Output the (x, y) coordinate of the center of the cell containing the given text.  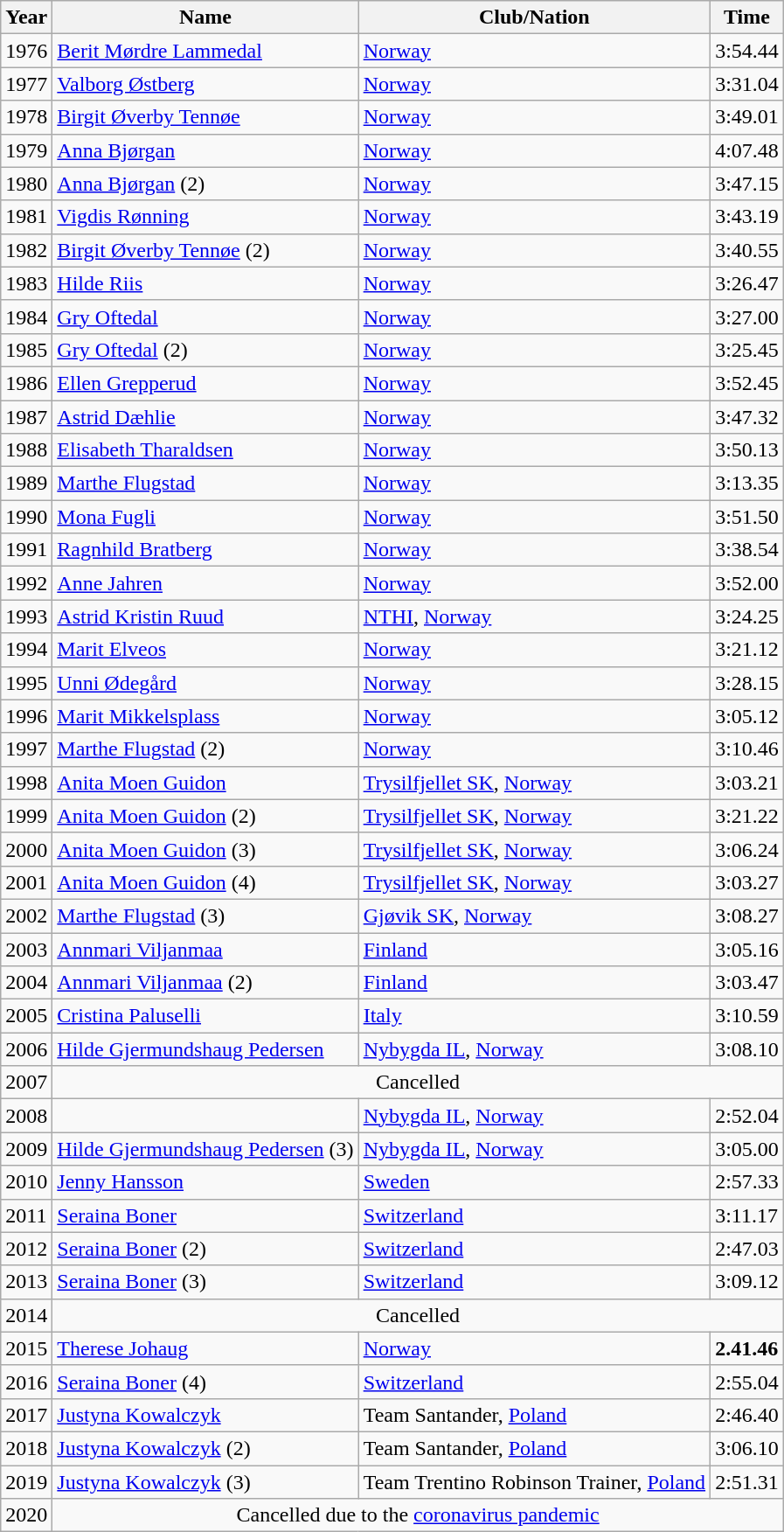
2007 (26, 1083)
1992 (26, 583)
Vigdis Rønning (205, 217)
1981 (26, 217)
2017 (26, 1415)
Seraina Boner (3) (205, 1282)
2:55.04 (747, 1382)
Club/Nation (534, 17)
3:52.00 (747, 583)
Annmari Viljanmaa (205, 949)
Anita Moen Guidon (2) (205, 816)
Seraina Boner (4) (205, 1382)
Marthe Flugstad (2) (205, 749)
3:50.13 (747, 450)
1983 (26, 283)
2:52.04 (747, 1116)
2019 (26, 1482)
3:26.47 (747, 283)
Marthe Flugstad (3) (205, 916)
Anita Moen Guidon (3) (205, 849)
1994 (26, 650)
1976 (26, 51)
3:11.17 (747, 1215)
3:05.16 (747, 949)
Mona Fugli (205, 517)
Astrid Dæhlie (205, 417)
1982 (26, 250)
3:03.21 (747, 783)
2002 (26, 916)
1979 (26, 150)
3:05.00 (747, 1149)
Justyna Kowalczyk (3) (205, 1482)
Cancelled due to the coronavirus pandemic (418, 1515)
1977 (26, 84)
2:47.03 (747, 1249)
3:10.59 (747, 1016)
Ragnhild Bratberg (205, 550)
Valborg Østberg (205, 84)
Time (747, 17)
2013 (26, 1282)
1990 (26, 517)
Astrid Kristin Ruud (205, 616)
2018 (26, 1448)
3:49.01 (747, 117)
Italy (534, 1016)
3:47.15 (747, 184)
Cristina Paluselli (205, 1016)
2:57.33 (747, 1182)
2.41.46 (747, 1348)
Elisabeth Tharaldsen (205, 450)
1995 (26, 683)
3:25.45 (747, 350)
2010 (26, 1182)
1996 (26, 716)
1984 (26, 317)
Therese Johaug (205, 1348)
3:05.12 (747, 716)
1991 (26, 550)
2003 (26, 949)
3:43.19 (747, 217)
Birgit Øverby Tennøe (205, 117)
Anita Moen Guidon (4) (205, 882)
Anna Bjørgan (2) (205, 184)
2015 (26, 1348)
4:07.48 (747, 150)
3:31.04 (747, 84)
Justyna Kowalczyk (205, 1415)
2011 (26, 1215)
Gry Oftedal (2) (205, 350)
1978 (26, 117)
1987 (26, 417)
1998 (26, 783)
2:51.31 (747, 1482)
2005 (26, 1016)
1988 (26, 450)
Marit Elveos (205, 650)
2012 (26, 1249)
2001 (26, 882)
2008 (26, 1116)
3:10.46 (747, 749)
Anne Jahren (205, 583)
Hilde Gjermundshaug Pedersen (3) (205, 1149)
Marit Mikkelsplass (205, 716)
3:03.27 (747, 882)
Seraina Boner (205, 1215)
Anita Moen Guidon (205, 783)
3:51.50 (747, 517)
Justyna Kowalczyk (2) (205, 1448)
Hilde Riis (205, 283)
Sweden (534, 1182)
3:08.27 (747, 916)
3:27.00 (747, 317)
3:06.24 (747, 849)
NTHI, Norway (534, 616)
1989 (26, 484)
Year (26, 17)
3:08.10 (747, 1049)
1997 (26, 749)
Name (205, 17)
Team Trentino Robinson Trainer, Poland (534, 1482)
3:52.45 (747, 383)
3:21.22 (747, 816)
2000 (26, 849)
2014 (26, 1315)
2009 (26, 1149)
Birgit Øverby Tennøe (2) (205, 250)
Annmari Viljanmaa (2) (205, 983)
1986 (26, 383)
1999 (26, 816)
3:21.12 (747, 650)
2016 (26, 1382)
Unni Ødegård (205, 683)
1993 (26, 616)
3:06.10 (747, 1448)
2:46.40 (747, 1415)
Anna Bjørgan (205, 150)
3:03.47 (747, 983)
Berit Mørdre Lammedal (205, 51)
2004 (26, 983)
Gry Oftedal (205, 317)
3:40.55 (747, 250)
3:28.15 (747, 683)
1980 (26, 184)
3:47.32 (747, 417)
3:13.35 (747, 484)
3:09.12 (747, 1282)
Seraina Boner (2) (205, 1249)
3:24.25 (747, 616)
Hilde Gjermundshaug Pedersen (205, 1049)
Jenny Hansson (205, 1182)
3:54.44 (747, 51)
2020 (26, 1515)
2006 (26, 1049)
Marthe Flugstad (205, 484)
Ellen Grepperud (205, 383)
Gjøvik SK, Norway (534, 916)
1985 (26, 350)
3:38.54 (747, 550)
